Output the [x, y] coordinate of the center of the cell containing the given text.  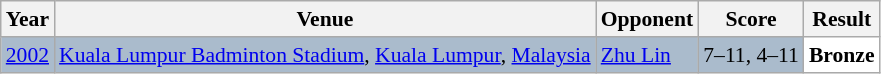
Bronze [842, 55]
Zhu Lin [648, 55]
Opponent [648, 19]
7–11, 4–11 [751, 55]
Year [28, 19]
Result [842, 19]
2002 [28, 55]
Venue [325, 19]
Kuala Lumpur Badminton Stadium, Kuala Lumpur, Malaysia [325, 55]
Score [751, 19]
